Pinpoint the cell where the given text exists, returning its [x, y] midpoint coordinate. 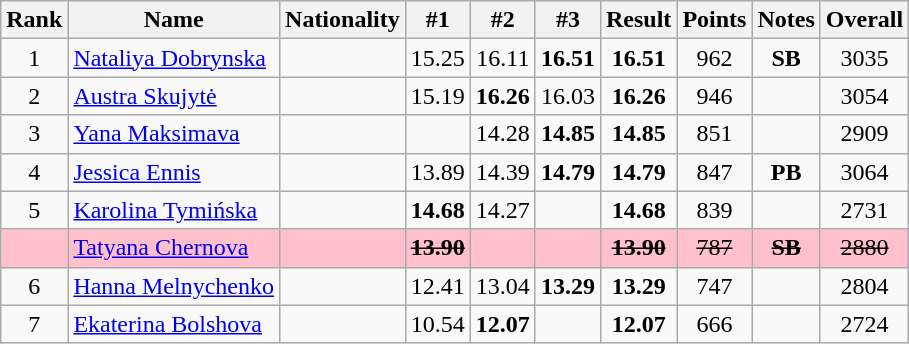
16.11 [502, 58]
1 [34, 58]
787 [714, 248]
946 [714, 96]
747 [714, 286]
666 [714, 324]
14.27 [502, 210]
12.41 [438, 286]
4 [34, 172]
839 [714, 210]
2731 [864, 210]
10.54 [438, 324]
PB [786, 172]
2909 [864, 134]
7 [34, 324]
15.19 [438, 96]
3064 [864, 172]
3035 [864, 58]
3 [34, 134]
3054 [864, 96]
962 [714, 58]
Overall [864, 20]
Points [714, 20]
2 [34, 96]
16.03 [568, 96]
Name [174, 20]
Nationality [343, 20]
Result [638, 20]
5 [34, 210]
Jessica Ennis [174, 172]
13.04 [502, 286]
Austra Skujytė [174, 96]
2880 [864, 248]
Rank [34, 20]
13.89 [438, 172]
2804 [864, 286]
Yana Maksimava [174, 134]
Karolina Tymińska [174, 210]
Ekaterina Bolshova [174, 324]
Nataliya Dobrynska [174, 58]
#3 [568, 20]
Tatyana Chernova [174, 248]
14.28 [502, 134]
2724 [864, 324]
Notes [786, 20]
14.39 [502, 172]
#1 [438, 20]
Hanna Melnychenko [174, 286]
15.25 [438, 58]
6 [34, 286]
847 [714, 172]
851 [714, 134]
#2 [502, 20]
